Locate the cell with the specified text and output its (x, y) center coordinate. 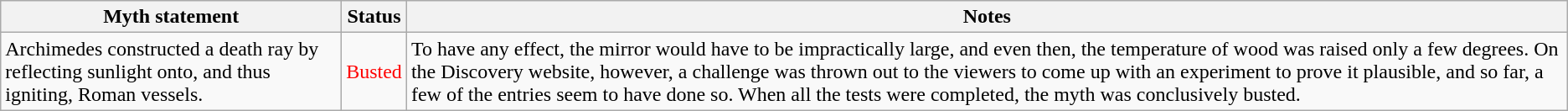
Status (374, 17)
Notes (987, 17)
Myth statement (171, 17)
Busted (374, 71)
Archimedes constructed a death ray by reflecting sunlight onto, and thus igniting, Roman vessels. (171, 71)
